For the text-containing cell, return its midpoint in (x, y) coordinate format. 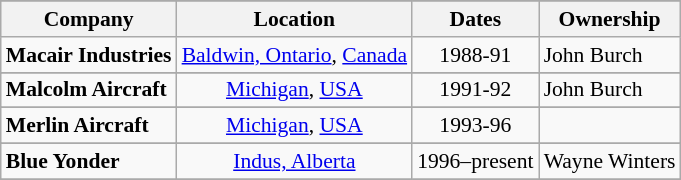
Baldwin, Ontario, Canada (295, 55)
Company (89, 19)
Macair Industries (89, 55)
1988-91 (475, 55)
Dates (475, 19)
Location (295, 19)
Merlin Aircraft (89, 126)
Malcolm Aircraft (89, 90)
Wayne Winters (610, 162)
1996–present (475, 162)
Blue Yonder (89, 162)
Indus, Alberta (295, 162)
1991-92 (475, 90)
Ownership (610, 19)
1993-96 (475, 126)
